Capture the cell that displays the provided text and extract its (x, y) central coordinate. 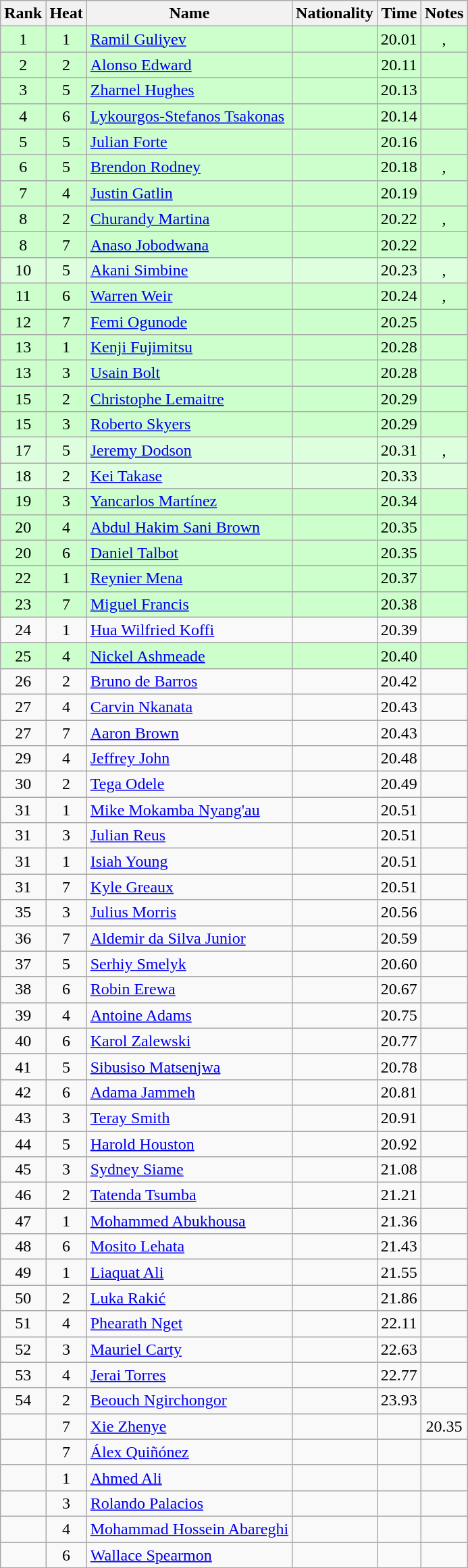
20.37 (398, 578)
48 (23, 1247)
20.38 (398, 604)
43 (23, 1118)
Adama Jammeh (189, 1092)
52 (23, 1349)
35 (23, 913)
20.56 (398, 913)
Roberto Skyers (189, 425)
20.01 (398, 39)
29 (23, 759)
Mosito Lehata (189, 1247)
Femi Ogunode (189, 322)
20.49 (398, 784)
20.24 (398, 296)
23 (23, 604)
20.59 (398, 938)
Julius Morris (189, 913)
21.43 (398, 1247)
20.31 (398, 450)
21.86 (398, 1298)
Liaquat Ali (189, 1272)
Wallace Spearmon (189, 1555)
21.08 (398, 1170)
Yancarlos Martínez (189, 502)
17 (23, 450)
47 (23, 1221)
22.63 (398, 1349)
Sibusiso Matsenjwa (189, 1066)
Daniel Talbot (189, 553)
Usain Bolt (189, 373)
Robin Erewa (189, 990)
40 (23, 1041)
Warren Weir (189, 296)
Ramil Guliyev (189, 39)
20.77 (398, 1041)
46 (23, 1195)
51 (23, 1324)
Ahmed Ali (189, 1478)
42 (23, 1092)
Name (189, 13)
Phearath Nget (189, 1324)
Brendon Rodney (189, 167)
23.93 (398, 1401)
20.60 (398, 964)
20.13 (398, 90)
20.11 (398, 65)
Harold Houston (189, 1144)
26 (23, 681)
54 (23, 1401)
Beouch Ngirchongor (189, 1401)
Luka Rakić (189, 1298)
22.77 (398, 1375)
Antoine Adams (189, 1015)
Abdul Hakim Sani Brown (189, 527)
Aldemir da Silva Junior (189, 938)
38 (23, 990)
Bruno de Barros (189, 681)
20.33 (398, 476)
Kei Takase (189, 476)
Nickel Ashmeade (189, 655)
Jerai Torres (189, 1375)
20.23 (398, 270)
49 (23, 1272)
18 (23, 476)
21.55 (398, 1272)
Nationality (335, 13)
Rank (23, 13)
Churandy Martina (189, 219)
Notes (444, 13)
Serhiy Smelyk (189, 964)
Kenji Fujimitsu (189, 348)
Jeffrey John (189, 759)
Zharnel Hughes (189, 90)
24 (23, 630)
Isiah Young (189, 861)
20.19 (398, 193)
Aaron Brown (189, 732)
20.92 (398, 1144)
Rolando Palacios (189, 1503)
22 (23, 578)
Jeremy Dodson (189, 450)
20.25 (398, 322)
10 (23, 270)
Carvin Nkanata (189, 707)
20.34 (398, 502)
20.16 (398, 142)
20.75 (398, 1015)
50 (23, 1298)
21.21 (398, 1195)
22.11 (398, 1324)
Xie Zhenye (189, 1426)
30 (23, 784)
Sydney Siame (189, 1170)
Heat (66, 13)
20.48 (398, 759)
Kyle Greaux (189, 887)
19 (23, 502)
20.39 (398, 630)
20.91 (398, 1118)
Hua Wilfried Koffi (189, 630)
Time (398, 13)
Reynier Mena (189, 578)
36 (23, 938)
20.42 (398, 681)
21.36 (398, 1221)
Anaso Jobodwana (189, 244)
11 (23, 296)
Mohammed Abukhousa (189, 1221)
45 (23, 1170)
Mike Mokamba Nyang'au (189, 810)
37 (23, 964)
44 (23, 1144)
20.40 (398, 655)
Mauriel Carty (189, 1349)
Teray Smith (189, 1118)
20.18 (398, 167)
Tatenda Tsumba (189, 1195)
53 (23, 1375)
Julian Forte (189, 142)
Alonso Edward (189, 65)
Christophe Lemaitre (189, 399)
Justin Gatlin (189, 193)
Miguel Francis (189, 604)
Karol Zalewski (189, 1041)
Tega Odele (189, 784)
Mohammad Hossein Abareghi (189, 1529)
20.14 (398, 116)
20.81 (398, 1092)
Lykourgos-Stefanos Tsakonas (189, 116)
39 (23, 1015)
Álex Quiñónez (189, 1452)
20.67 (398, 990)
20.78 (398, 1066)
12 (23, 322)
41 (23, 1066)
Akani Simbine (189, 270)
Julian Reus (189, 836)
25 (23, 655)
